Identify which cell holds the provided text, then report its [X, Y] central coordinate. 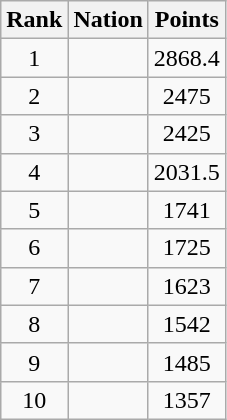
1623 [186, 286]
10 [34, 400]
4 [34, 172]
Points [186, 20]
2868.4 [186, 58]
2031.5 [186, 172]
Rank [34, 20]
3 [34, 134]
1 [34, 58]
Nation [108, 20]
2 [34, 96]
2475 [186, 96]
8 [34, 324]
9 [34, 362]
1741 [186, 210]
1485 [186, 362]
1357 [186, 400]
1725 [186, 248]
1542 [186, 324]
6 [34, 248]
2425 [186, 134]
5 [34, 210]
7 [34, 286]
